Return the [x, y] coordinate for the center point of the cell that contains the specified text.  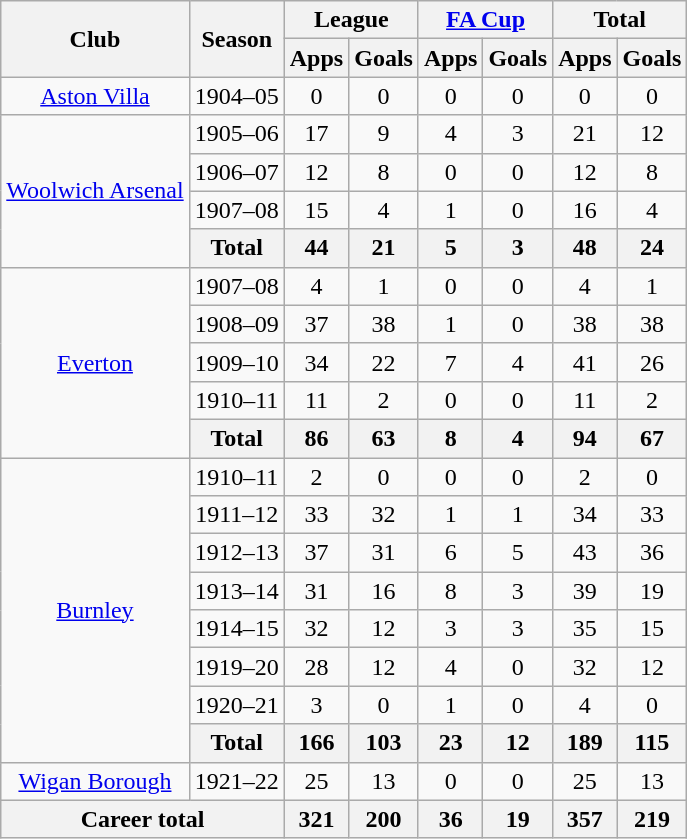
Burnley [95, 610]
63 [384, 438]
Club [95, 39]
39 [585, 591]
115 [652, 743]
Woolwich Arsenal [95, 191]
1914–15 [236, 629]
103 [384, 743]
League [351, 20]
86 [316, 438]
Wigan Borough [95, 781]
1908–09 [236, 324]
FA Cup [485, 20]
43 [585, 553]
24 [652, 248]
1905–06 [236, 134]
22 [384, 362]
Season [236, 39]
35 [585, 629]
26 [652, 362]
1909–10 [236, 362]
44 [316, 248]
1919–20 [236, 667]
Everton [95, 362]
166 [316, 743]
1912–13 [236, 553]
357 [585, 819]
321 [316, 819]
94 [585, 438]
67 [652, 438]
Career total [143, 819]
6 [450, 553]
1920–21 [236, 705]
1913–14 [236, 591]
1921–22 [236, 781]
1911–12 [236, 515]
Aston Villa [95, 96]
17 [316, 134]
1904–05 [236, 96]
9 [384, 134]
23 [450, 743]
1906–07 [236, 172]
28 [316, 667]
200 [384, 819]
7 [450, 362]
48 [585, 248]
219 [652, 819]
41 [585, 362]
189 [585, 743]
